Locate the cell with the specified text and output its (x, y) center coordinate. 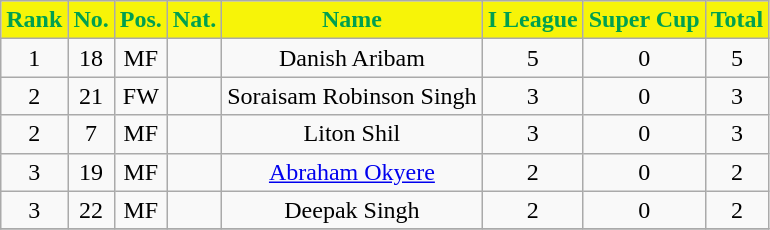
Abraham Okyere (352, 172)
19 (91, 172)
21 (91, 96)
22 (91, 210)
Soraisam Robinson Singh (352, 96)
Liton Shil (352, 134)
7 (91, 134)
FW (140, 96)
Pos. (140, 20)
Danish Aribam (352, 58)
No. (91, 20)
18 (91, 58)
Total (737, 20)
I League (532, 20)
Rank (34, 20)
1 (34, 58)
Nat. (194, 20)
Super Cup (644, 20)
Deepak Singh (352, 210)
Name (352, 20)
